Search for the cell housing the specified text and yield its [x, y] center coordinate. 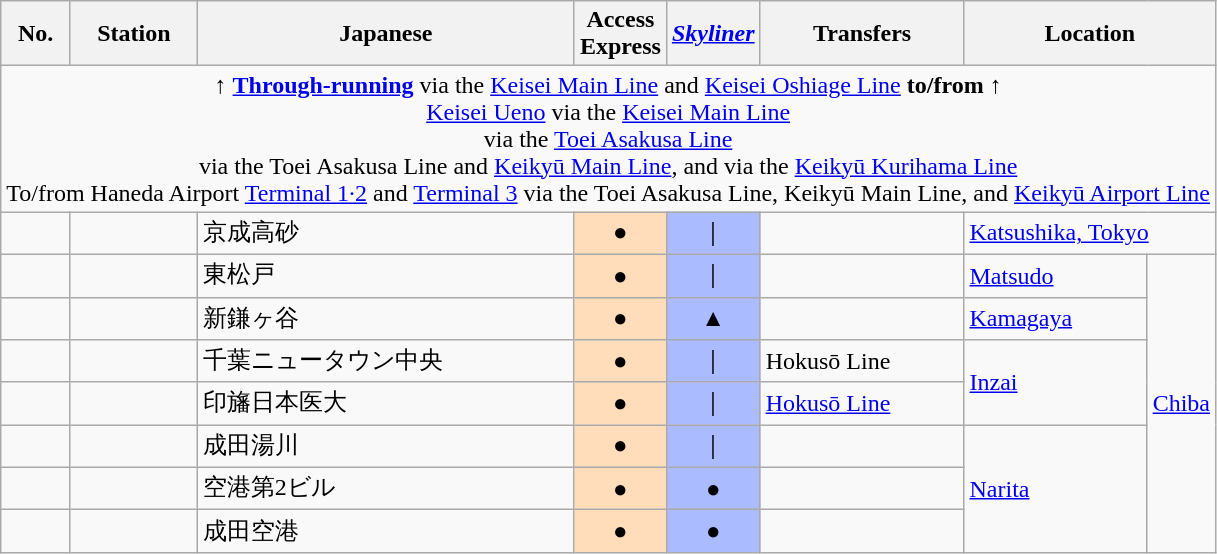
空港第2ビル [386, 488]
成田湯川 [386, 446]
Matsudo [1056, 276]
成田空港 [386, 532]
No. [36, 34]
Location [1090, 34]
Narita [1056, 489]
Katsushika, Tokyo [1090, 234]
Kamagaya [1056, 318]
千葉ニュータウン中央 [386, 362]
東松戸 [386, 276]
Skyliner [713, 34]
AccessExpress [620, 34]
Chiba [1181, 403]
京成高砂 [386, 234]
Inzai [1056, 382]
Japanese [386, 34]
Transfers [862, 34]
印旛日本医大 [386, 404]
Station [134, 34]
新鎌ヶ谷 [386, 318]
▲ [713, 318]
